Pinpoint the cell where the given text exists, returning its (X, Y) midpoint coordinate. 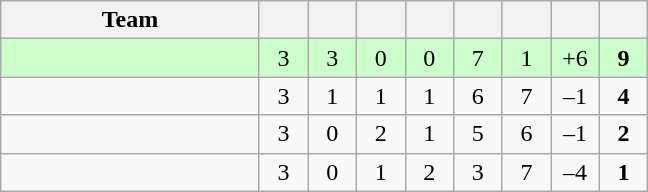
5 (478, 134)
+6 (576, 58)
–4 (576, 172)
4 (624, 96)
9 (624, 58)
Team (130, 20)
